Return the [x, y] coordinate for the center point of the cell that contains the specified text.  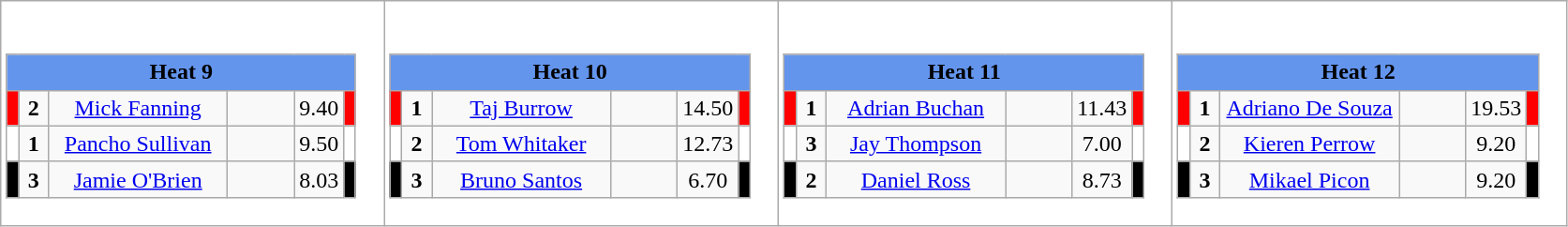
12.73 [709, 144]
Adrian Buchan [917, 108]
19.53 [1496, 108]
Heat 9 [181, 72]
Heat 12 [1358, 72]
9.50 [319, 144]
Taj Burrow [521, 108]
Jamie O'Brien [139, 179]
8.03 [319, 179]
Jay Thompson [917, 144]
6.70 [709, 179]
Kieren Perrow [1310, 144]
Heat 11 [963, 72]
Daniel Ross [917, 179]
11.43 [1102, 108]
7.00 [1102, 144]
9.40 [319, 108]
8.73 [1102, 179]
Heat 10 1 Taj Burrow 14.50 2 Tom Whitaker 12.73 3 Bruno Santos 6.70 [581, 113]
Heat 9 2 Mick Fanning 9.40 1 Pancho Sullivan 9.50 3 Jamie O'Brien 8.03 [193, 113]
Heat 10 [570, 72]
Pancho Sullivan [139, 144]
Heat 12 1 Adriano De Souza 19.53 2 Kieren Perrow 9.20 3 Mikael Picon 9.20 [1370, 113]
Bruno Santos [521, 179]
Mick Fanning [139, 108]
14.50 [709, 108]
Heat 11 1 Adrian Buchan 11.43 3 Jay Thompson 7.00 2 Daniel Ross 8.73 [976, 113]
Adriano De Souza [1310, 108]
Tom Whitaker [521, 144]
Mikael Picon [1310, 179]
